Detect which cell encompasses the target text, then output its (x, y) center coordinate. 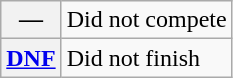
Did not compete (146, 20)
Did not finish (146, 58)
— (31, 20)
DNF (31, 58)
